Extract the [x, y] coordinate from the center of the cell holding the provided text.  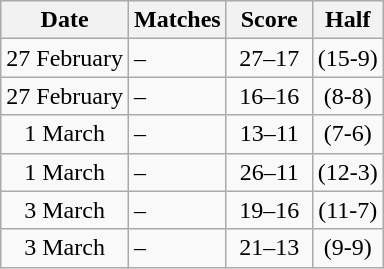
13–11 [269, 134]
(8-8) [348, 96]
(7-6) [348, 134]
Date [65, 20]
(9-9) [348, 248]
19–16 [269, 210]
Half [348, 20]
(12-3) [348, 172]
21–13 [269, 248]
27–17 [269, 58]
16–16 [269, 96]
Matches [177, 20]
Score [269, 20]
(11-7) [348, 210]
(15-9) [348, 58]
26–11 [269, 172]
